Extract the [x, y] coordinate from the center of the cell holding the provided text.  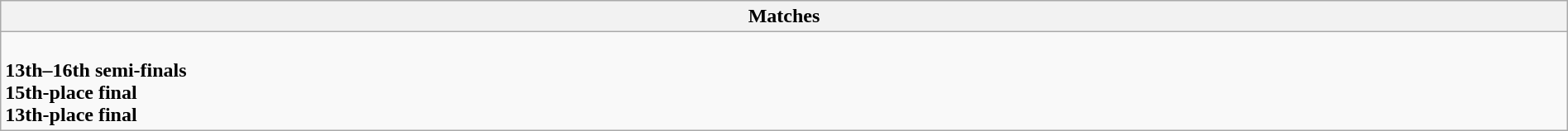
Matches [784, 16]
13th–16th semi-finals 15th-place final 13th-place final [784, 81]
